Provide the [x, y] coordinate of the cell's center where the given text is located.  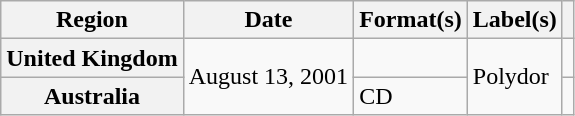
Date [268, 20]
Label(s) [514, 20]
CD [411, 96]
Format(s) [411, 20]
Australia [92, 96]
August 13, 2001 [268, 77]
United Kingdom [92, 58]
Polydor [514, 77]
Region [92, 20]
